Determine the (X, Y) coordinate at the center of the cell enclosing the given text.  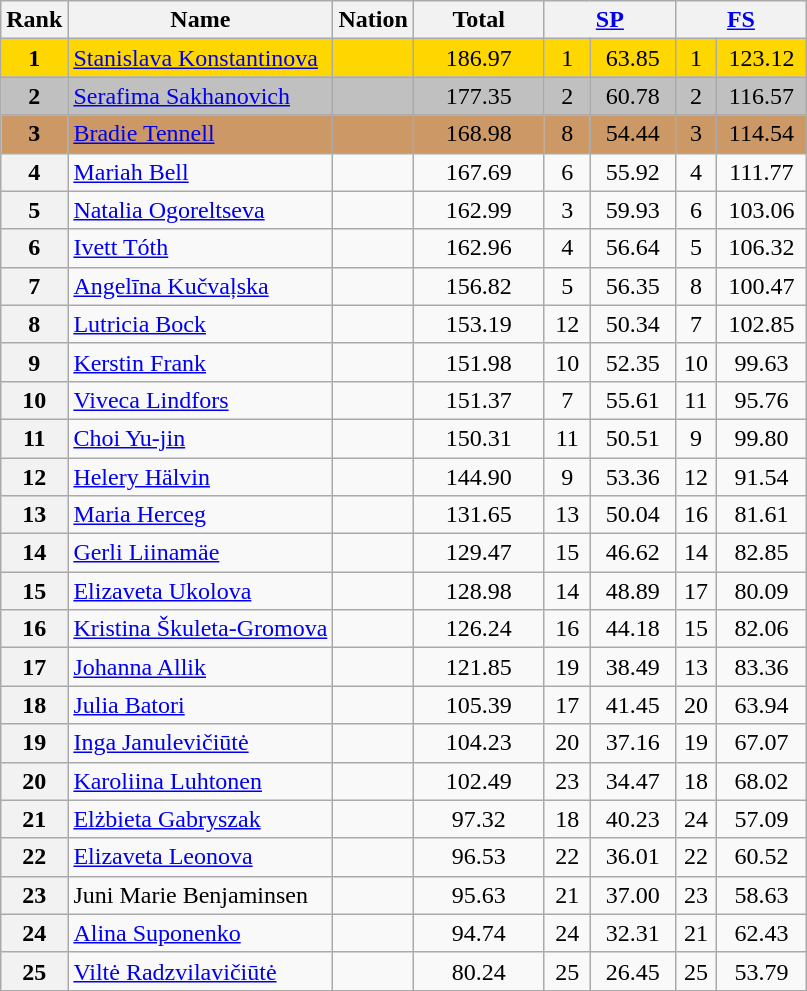
Julia Batori (200, 705)
46.62 (632, 553)
60.78 (632, 96)
Angelīna Kučvaļska (200, 286)
80.09 (761, 591)
94.74 (478, 933)
103.06 (761, 210)
151.37 (478, 400)
26.45 (632, 971)
56.64 (632, 248)
81.61 (761, 515)
Elżbieta Gabryszak (200, 819)
151.98 (478, 362)
63.94 (761, 705)
100.47 (761, 286)
105.39 (478, 705)
53.79 (761, 971)
37.00 (632, 895)
Bradie Tennell (200, 134)
37.16 (632, 743)
80.24 (478, 971)
56.35 (632, 286)
186.97 (478, 58)
SP (610, 20)
Gerli Liinamäe (200, 553)
Kristina Škuleta-Gromova (200, 629)
60.52 (761, 857)
82.85 (761, 553)
55.92 (632, 172)
156.82 (478, 286)
Choi Yu-jin (200, 438)
121.85 (478, 667)
Viveca Lindfors (200, 400)
123.12 (761, 58)
99.63 (761, 362)
144.90 (478, 477)
32.31 (632, 933)
129.47 (478, 553)
59.93 (632, 210)
44.18 (632, 629)
167.69 (478, 172)
82.06 (761, 629)
57.09 (761, 819)
Stanislava Konstantinova (200, 58)
116.57 (761, 96)
63.85 (632, 58)
Natalia Ogoreltseva (200, 210)
Serafima Sakhanovich (200, 96)
102.85 (761, 324)
54.44 (632, 134)
96.53 (478, 857)
48.89 (632, 591)
168.98 (478, 134)
58.63 (761, 895)
40.23 (632, 819)
97.32 (478, 819)
126.24 (478, 629)
68.02 (761, 781)
50.04 (632, 515)
50.34 (632, 324)
67.07 (761, 743)
95.76 (761, 400)
Elizaveta Leonova (200, 857)
Name (200, 20)
104.23 (478, 743)
162.99 (478, 210)
Kerstin Frank (200, 362)
114.54 (761, 134)
Mariah Bell (200, 172)
106.32 (761, 248)
Johanna Allik (200, 667)
83.36 (761, 667)
36.01 (632, 857)
111.77 (761, 172)
Maria Herceg (200, 515)
52.35 (632, 362)
131.65 (478, 515)
102.49 (478, 781)
55.61 (632, 400)
Juni Marie Benjaminsen (200, 895)
Alina Suponenko (200, 933)
150.31 (478, 438)
34.47 (632, 781)
177.35 (478, 96)
Helery Hälvin (200, 477)
Elizaveta Ukolova (200, 591)
Inga Janulevičiūtė (200, 743)
41.45 (632, 705)
Rank (34, 20)
62.43 (761, 933)
95.63 (478, 895)
Total (478, 20)
153.19 (478, 324)
Ivett Tóth (200, 248)
91.54 (761, 477)
99.80 (761, 438)
53.36 (632, 477)
FS (740, 20)
50.51 (632, 438)
Viltė Radzvilavičiūtė (200, 971)
Lutricia Bock (200, 324)
Karoliina Luhtonen (200, 781)
Nation (373, 20)
38.49 (632, 667)
162.96 (478, 248)
128.98 (478, 591)
